Determine the (X, Y) coordinate at the center of the cell enclosing the given text.  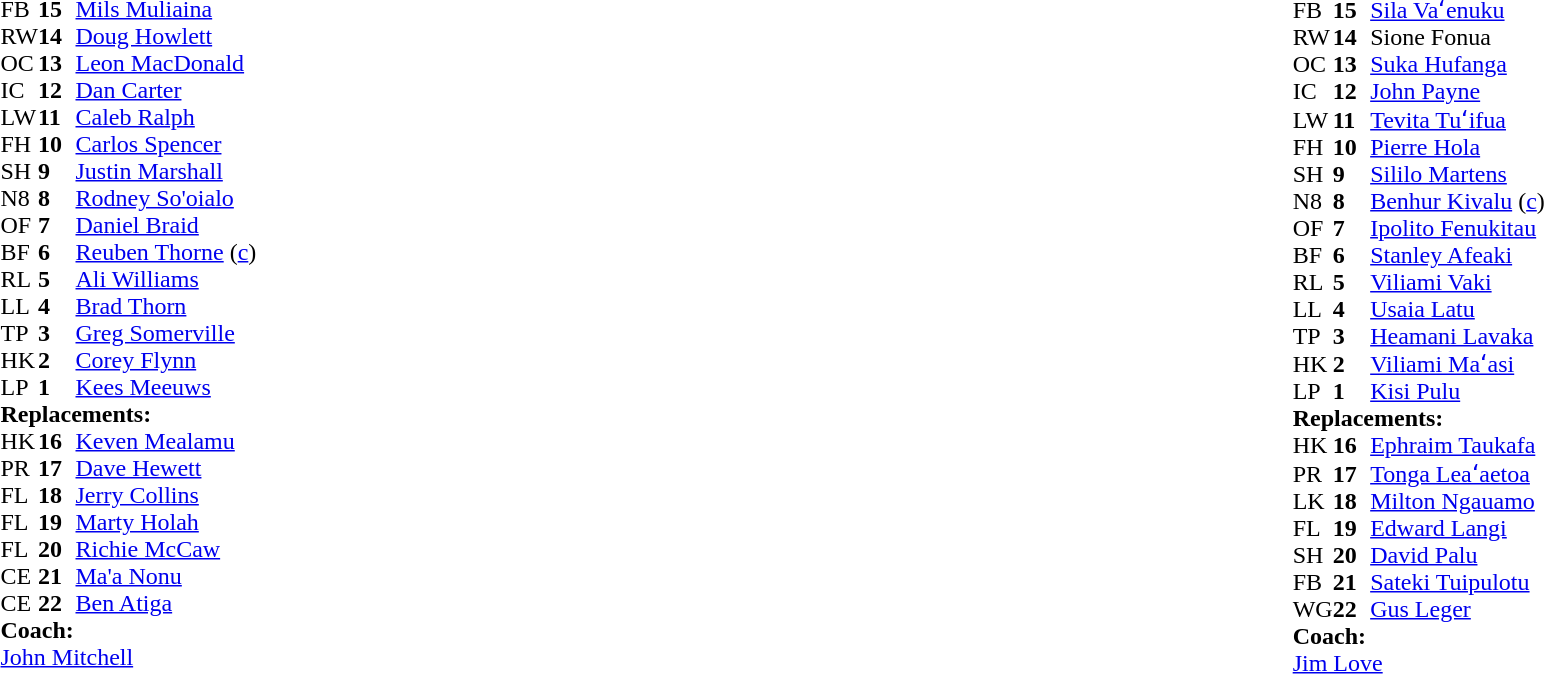
Dave Hewett (166, 468)
Doug Howlett (166, 36)
Rodney So'oialo (166, 198)
Reuben Thorne (c) (166, 252)
Replacements: (128, 414)
Kees Meeuws (166, 388)
John Mitchell (128, 658)
Leon MacDonald (166, 64)
Greg Somerville (166, 334)
Daniel Braid (166, 226)
Ben Atiga (166, 604)
Coach: (128, 630)
Caleb Ralph (166, 118)
Marty Holah (166, 522)
LK (1313, 502)
Jerry Collins (166, 496)
FB (1313, 582)
Ali Williams (166, 280)
Richie McCaw (166, 550)
Corey Flynn (166, 360)
Keven Mealamu (166, 442)
Ma'a Nonu (166, 576)
WG (1313, 610)
Carlos Spencer (166, 144)
Justin Marshall (166, 172)
Dan Carter (166, 90)
Brad Thorn (166, 306)
